Scan for the cell matching the given text and deliver its [X, Y] coordinate at center. 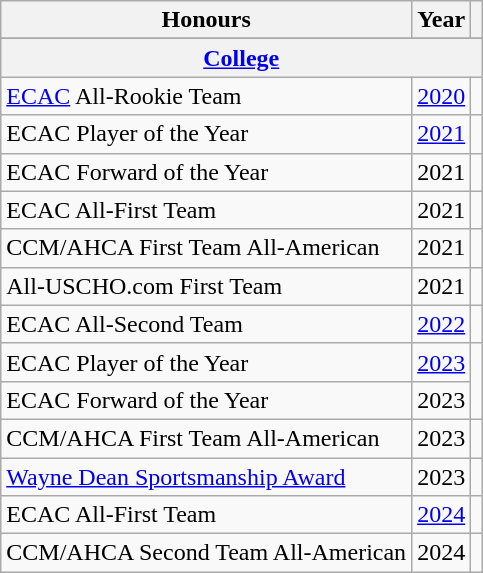
2020 [442, 96]
Honours [206, 20]
2022 [442, 324]
ECAC All-Rookie Team [206, 96]
Wayne Dean Sportsmanship Award [206, 477]
All-USCHO.com First Team [206, 286]
College [242, 58]
ECAC All-Second Team [206, 324]
CCM/AHCA Second Team All-American [206, 553]
Year [442, 20]
